Output the (x, y) coordinate of the center of the cell containing the given text.  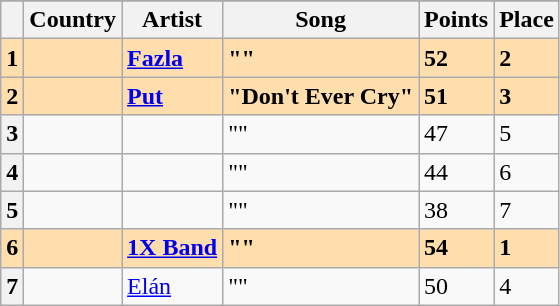
Artist (172, 20)
44 (456, 172)
Points (456, 20)
Put (172, 96)
Fazla (172, 58)
54 (456, 248)
52 (456, 58)
Elán (172, 286)
51 (456, 96)
1X Band (172, 248)
47 (456, 134)
38 (456, 210)
Country (73, 20)
50 (456, 286)
Place (527, 20)
Song (321, 20)
"Don't Ever Cry" (321, 96)
